Return the (x, y) coordinate for the center point of the cell that contains the specified text.  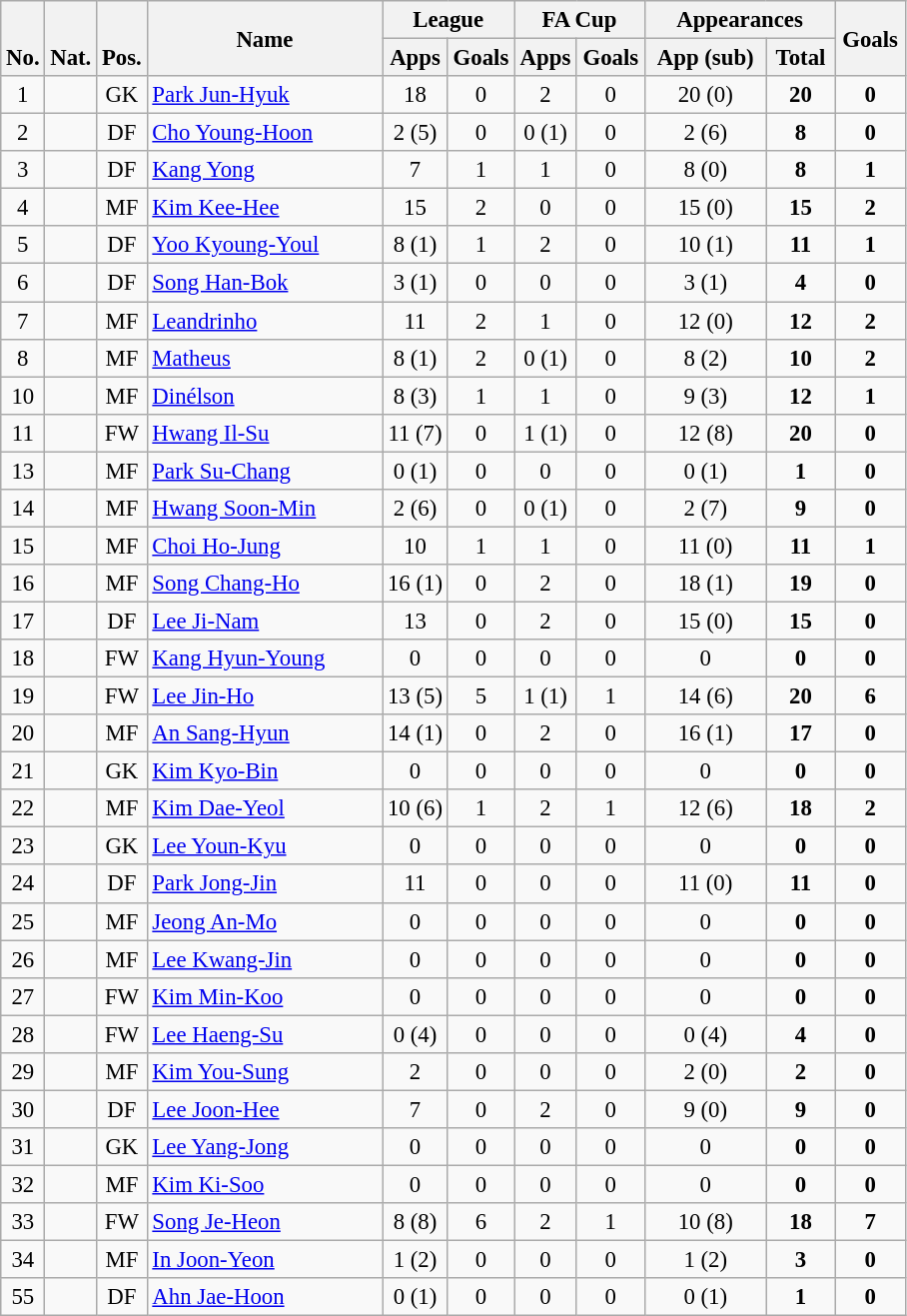
Lee Yang-Jong (265, 1147)
2 (0) (705, 1072)
Nat. (71, 38)
Park Jong-Jin (265, 884)
Jeong An-Mo (265, 921)
Yoo Kyoung-Youl (265, 245)
24 (23, 884)
10 (6) (416, 808)
20 (0) (705, 95)
9 (3) (705, 396)
10 (1) (705, 245)
2 (5) (416, 133)
Lee Haeng-Su (265, 1034)
Lee Kwang-Jin (265, 959)
12 (6) (705, 808)
In Joon-Yeon (265, 1260)
14 (1) (416, 733)
12 (8) (705, 433)
34 (23, 1260)
22 (23, 808)
14 (6) (705, 696)
Kim Kee-Hee (265, 208)
Dinélson (265, 396)
Kang Yong (265, 170)
18 (1) (705, 584)
33 (23, 1222)
27 (23, 996)
31 (23, 1147)
Park Jun-Hyuk (265, 95)
Cho Young-Hoon (265, 133)
Total (801, 58)
Song Chang-Ho (265, 584)
16 (23, 584)
Lee Joon-Hee (265, 1109)
An Sang-Hyun (265, 733)
Kang Hyun-Young (265, 658)
Song Han-Bok (265, 283)
Kim Ki-Soo (265, 1184)
32 (23, 1184)
Ahn Jae-Hoon (265, 1297)
Name (265, 38)
21 (23, 771)
Hwang Il-Su (265, 433)
League (449, 20)
29 (23, 1072)
30 (23, 1109)
Kim Kyo-Bin (265, 771)
Lee Jin-Ho (265, 696)
8 (3) (416, 396)
8 (2) (705, 358)
FA Cup (579, 20)
Song Je-Heon (265, 1222)
Choi Ho-Jung (265, 546)
Kim You-Sung (265, 1072)
Park Su-Chang (265, 471)
8 (0) (705, 170)
App (sub) (705, 58)
9 (0) (705, 1109)
14 (23, 509)
Pos. (122, 38)
26 (23, 959)
Matheus (265, 358)
10 (8) (705, 1222)
Leandrinho (265, 321)
2 (7) (705, 509)
No. (23, 38)
Lee Youn-Kyu (265, 846)
23 (23, 846)
55 (23, 1297)
28 (23, 1034)
Appearances (739, 20)
25 (23, 921)
13 (5) (416, 696)
Kim Dae-Yeol (265, 808)
8 (8) (416, 1222)
12 (0) (705, 321)
Kim Min-Koo (265, 996)
11 (7) (416, 433)
Lee Ji-Nam (265, 621)
Hwang Soon-Min (265, 509)
